Search for the cell housing the specified text and yield its [X, Y] center coordinate. 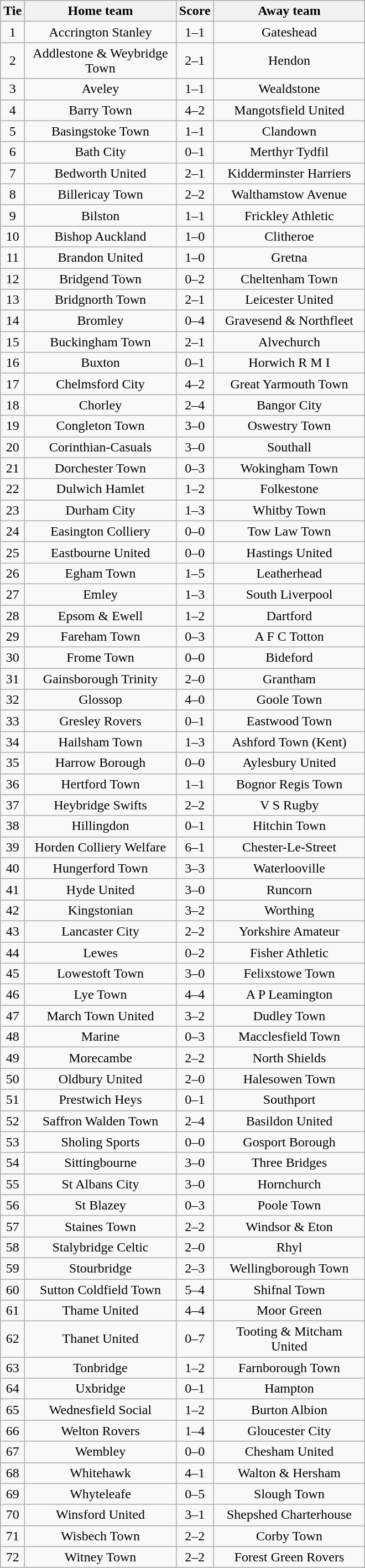
Heybridge Swifts [101, 805]
Whyteleafe [101, 1494]
44 [13, 952]
Folkestone [289, 489]
Emley [101, 594]
34 [13, 742]
Congleton Town [101, 426]
Prestwich Heys [101, 1100]
Windsor & Eton [289, 1226]
3–1 [195, 1515]
Corinthian-Casuals [101, 447]
37 [13, 805]
8 [13, 194]
Aylesbury United [289, 763]
3 [13, 89]
Hampton [289, 1389]
Hungerford Town [101, 868]
Southall [289, 447]
54 [13, 1163]
Thame United [101, 1311]
Gretna [289, 257]
Buckingham Town [101, 342]
12 [13, 278]
2–3 [195, 1268]
Cheltenham Town [289, 278]
58 [13, 1247]
Runcorn [289, 889]
16 [13, 363]
51 [13, 1100]
1 [13, 32]
0–4 [195, 321]
6 [13, 152]
Clandown [289, 131]
23 [13, 510]
25 [13, 552]
Worthing [289, 910]
Bromley [101, 321]
53 [13, 1142]
Farnborough Town [289, 1368]
Stalybridge Celtic [101, 1247]
36 [13, 784]
Southport [289, 1100]
V S Rugby [289, 805]
Dulwich Hamlet [101, 489]
Dartford [289, 616]
Shifnal Town [289, 1290]
Hertford Town [101, 784]
13 [13, 300]
Buxton [101, 363]
64 [13, 1389]
Leicester United [289, 300]
Bognor Regis Town [289, 784]
Felixstowe Town [289, 974]
Wealdstone [289, 89]
32 [13, 700]
Basingstoke Town [101, 131]
63 [13, 1368]
Hyde United [101, 889]
Horden Colliery Welfare [101, 847]
Mangotsfield United [289, 110]
6–1 [195, 847]
45 [13, 974]
42 [13, 910]
Eastbourne United [101, 552]
30 [13, 658]
65 [13, 1410]
Bilston [101, 215]
Kingstonian [101, 910]
4 [13, 110]
Thanet United [101, 1339]
Kidderminster Harriers [289, 173]
Oldbury United [101, 1079]
Tow Law Town [289, 531]
67 [13, 1452]
9 [13, 215]
Easington Colliery [101, 531]
Chesham United [289, 1452]
Eastwood Town [289, 721]
61 [13, 1311]
Billericay Town [101, 194]
7 [13, 173]
Gainsborough Trinity [101, 679]
Lye Town [101, 995]
24 [13, 531]
Bath City [101, 152]
Whitby Town [289, 510]
48 [13, 1037]
Harrow Borough [101, 763]
Morecambe [101, 1058]
A P Leamington [289, 995]
Egham Town [101, 573]
43 [13, 931]
1–5 [195, 573]
Glossop [101, 700]
North Shields [289, 1058]
Sholing Sports [101, 1142]
Gresley Rovers [101, 721]
Bedworth United [101, 173]
Basildon United [289, 1121]
Hillingdon [101, 826]
35 [13, 763]
11 [13, 257]
0–5 [195, 1494]
Clitheroe [289, 236]
Three Bridges [289, 1163]
Frome Town [101, 658]
Score [195, 11]
Great Yarmouth Town [289, 384]
Yorkshire Amateur [289, 931]
38 [13, 826]
Fisher Athletic [289, 952]
55 [13, 1184]
Hornchurch [289, 1184]
41 [13, 889]
62 [13, 1339]
Shepshed Charterhouse [289, 1515]
Hendon [289, 61]
St Blazey [101, 1205]
Dorchester Town [101, 468]
March Town United [101, 1016]
Chester-Le-Street [289, 847]
Wednesfield Social [101, 1410]
Durham City [101, 510]
29 [13, 637]
Merthyr Tydfil [289, 152]
Home team [101, 11]
Staines Town [101, 1226]
19 [13, 426]
Bangor City [289, 405]
Horwich R M I [289, 363]
Lewes [101, 952]
Bishop Auckland [101, 236]
71 [13, 1536]
56 [13, 1205]
Gloucester City [289, 1431]
Brandon United [101, 257]
Accrington Stanley [101, 32]
Macclesfield Town [289, 1037]
Hitchin Town [289, 826]
Sittingbourne [101, 1163]
Gosport Borough [289, 1142]
70 [13, 1515]
Wembley [101, 1452]
20 [13, 447]
Gateshead [289, 32]
52 [13, 1121]
Away team [289, 11]
10 [13, 236]
Winsford United [101, 1515]
Witney Town [101, 1557]
Stourbridge [101, 1268]
Goole Town [289, 700]
4–0 [195, 700]
31 [13, 679]
Dudley Town [289, 1016]
72 [13, 1557]
60 [13, 1290]
28 [13, 616]
Slough Town [289, 1494]
1–4 [195, 1431]
Sutton Coldfield Town [101, 1290]
Bridgnorth Town [101, 300]
Walthamstow Avenue [289, 194]
South Liverpool [289, 594]
Chelmsford City [101, 384]
Wellingborough Town [289, 1268]
69 [13, 1494]
46 [13, 995]
15 [13, 342]
Gravesend & Northfleet [289, 321]
27 [13, 594]
Tie [13, 11]
57 [13, 1226]
39 [13, 847]
Burton Albion [289, 1410]
26 [13, 573]
Rhyl [289, 1247]
40 [13, 868]
14 [13, 321]
Walton & Hersham [289, 1473]
Lowestoft Town [101, 974]
Halesowen Town [289, 1079]
Aveley [101, 89]
49 [13, 1058]
Whitehawk [101, 1473]
21 [13, 468]
47 [13, 1016]
50 [13, 1079]
0–7 [195, 1339]
Hastings United [289, 552]
Leatherhead [289, 573]
3–3 [195, 868]
Lancaster City [101, 931]
Uxbridge [101, 1389]
Hailsham Town [101, 742]
66 [13, 1431]
Forest Green Rovers [289, 1557]
Bideford [289, 658]
Tonbridge [101, 1368]
4–1 [195, 1473]
Addlestone & Weybridge Town [101, 61]
17 [13, 384]
33 [13, 721]
Poole Town [289, 1205]
18 [13, 405]
Saffron Walden Town [101, 1121]
5–4 [195, 1290]
Moor Green [289, 1311]
Oswestry Town [289, 426]
Tooting & Mitcham United [289, 1339]
Grantham [289, 679]
5 [13, 131]
Bridgend Town [101, 278]
68 [13, 1473]
Waterlooville [289, 868]
Marine [101, 1037]
Fareham Town [101, 637]
Welton Rovers [101, 1431]
Corby Town [289, 1536]
Ashford Town (Kent) [289, 742]
59 [13, 1268]
Wisbech Town [101, 1536]
Frickley Athletic [289, 215]
Chorley [101, 405]
Barry Town [101, 110]
St Albans City [101, 1184]
2 [13, 61]
22 [13, 489]
Epsom & Ewell [101, 616]
Wokingham Town [289, 468]
Alvechurch [289, 342]
A F C Totton [289, 637]
